For the text-containing cell, return its midpoint in [x, y] coordinate format. 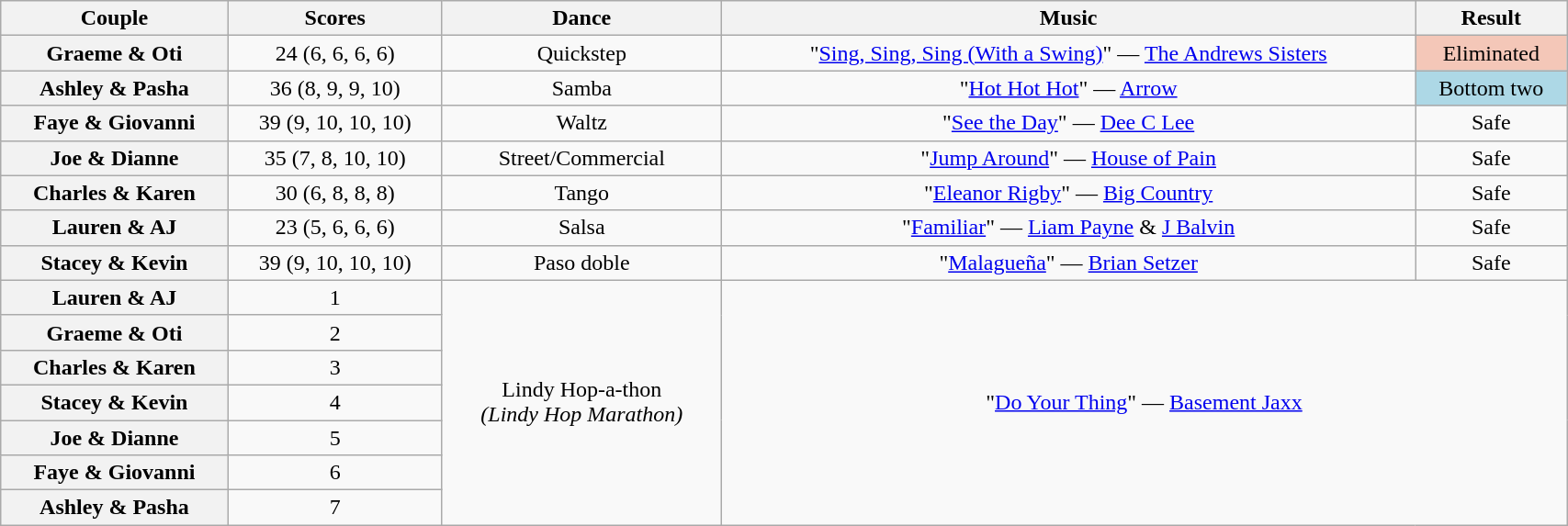
Eliminated [1492, 53]
Paso doble [581, 263]
3 [334, 367]
"Familiar" — Liam Payne & J Balvin [1068, 228]
Tango [581, 193]
Scores [334, 18]
30 (6, 8, 8, 8) [334, 193]
23 (5, 6, 6, 6) [334, 228]
Samba [581, 88]
Music [1068, 18]
6 [334, 473]
Result [1492, 18]
36 (8, 9, 9, 10) [334, 88]
Street/Commercial [581, 158]
"Hot Hot Hot" — Arrow [1068, 88]
"Sing, Sing, Sing (With a Swing)" — The Andrews Sisters [1068, 53]
7 [334, 508]
Quickstep [581, 53]
4 [334, 402]
Couple [114, 18]
"Eleanor Rigby" — Big Country [1068, 193]
"Do Your Thing" — Basement Jaxx [1144, 402]
"See the Day" — Dee C Lee [1068, 123]
Waltz [581, 123]
"Jump Around" — House of Pain [1068, 158]
Salsa [581, 228]
5 [334, 438]
2 [334, 332]
24 (6, 6, 6, 6) [334, 53]
1 [334, 297]
Lindy Hop-a-thon(Lindy Hop Marathon) [581, 402]
35 (7, 8, 10, 10) [334, 158]
Bottom two [1492, 88]
"Malagueña" — Brian Setzer [1068, 263]
Dance [581, 18]
